Output the (X, Y) coordinate of the center of the cell containing the given text.  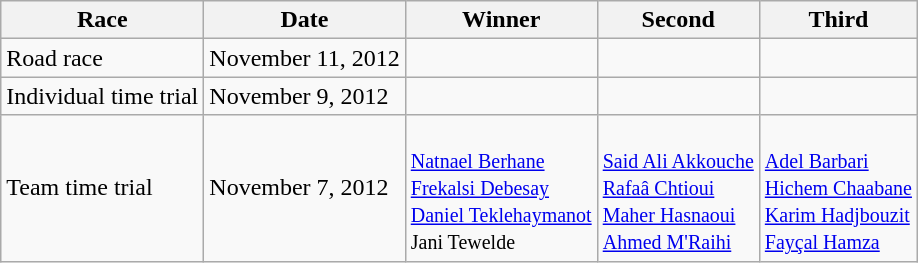
Adel BarbariHichem ChaabaneKarim HadjbouzitFayçal Hamza (838, 188)
Natnael BerhaneFrekalsi DebesayDaniel TeklehaymanotJani Tewelde (501, 188)
Team time trial (102, 188)
Third (838, 20)
November 11, 2012 (304, 58)
Race (102, 20)
November 7, 2012 (304, 188)
Date (304, 20)
Second (678, 20)
Road race (102, 58)
Individual time trial (102, 96)
November 9, 2012 (304, 96)
Said Ali AkkoucheRafaâ ChtiouiMaher HasnaouiAhmed M'Raihi (678, 188)
Winner (501, 20)
